Capture the cell that displays the provided text and extract its [x, y] central coordinate. 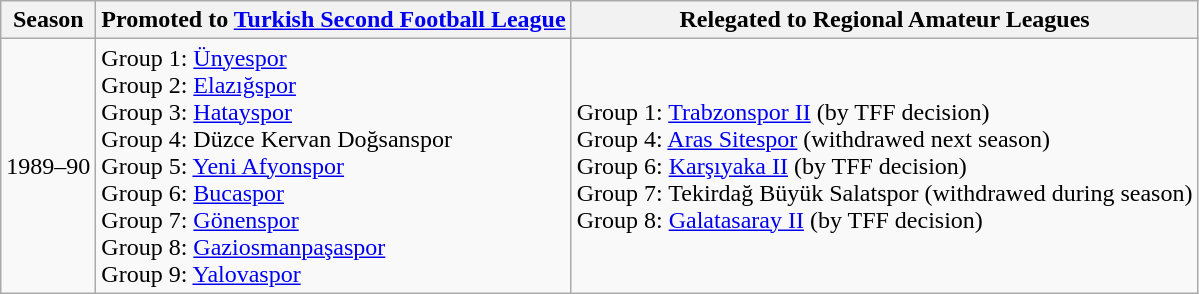
1989–90 [48, 166]
Relegated to Regional Amateur Leagues [884, 20]
Promoted to Turkish Second Football League [334, 20]
Season [48, 20]
